Pinpoint the cell where the given text exists, returning its [x, y] midpoint coordinate. 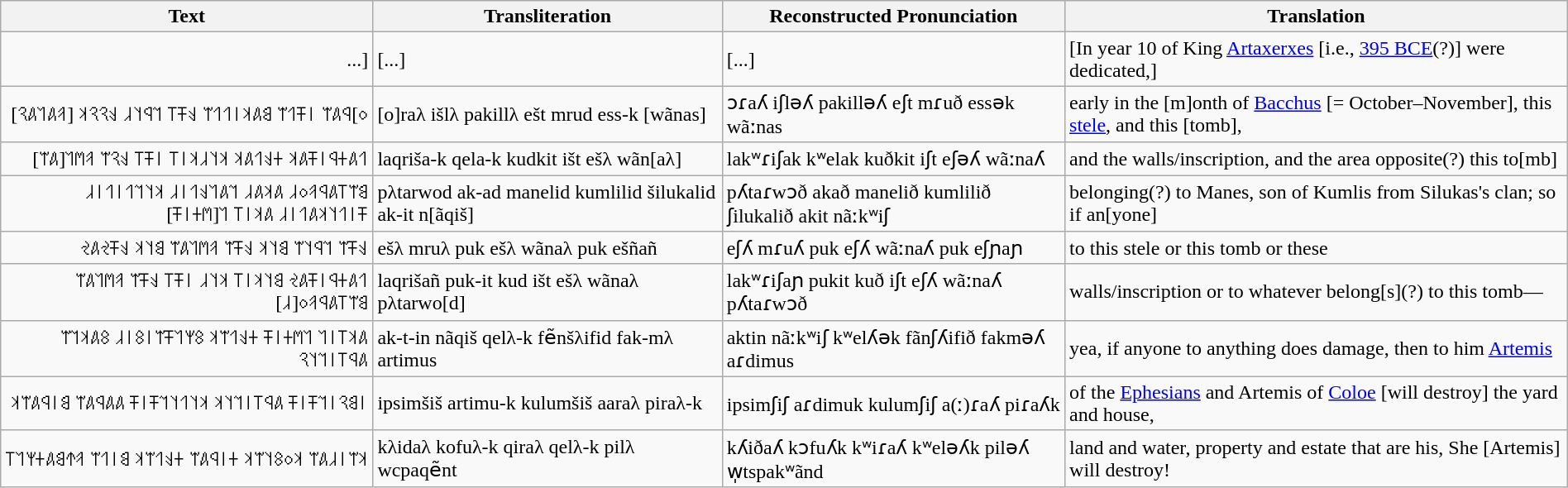
ak-t-in nãqiš qelλ-k fẽnšλifid fak-mλ artimus [547, 348]
𐤩𐤠𐤲𐤭𐤦𐤳𐤠𐤨 𐤲𐤤𐤩𐤠𐤨 𐤨𐤰𐤣𐤨𐤦𐤯 𐤦𐤳𐤯 𐤤𐤮𐤷 𐤥𐤵𐤫[𐤠𐤷] [187, 159]
Translation [1317, 17]
ɔɾaʎ iʃləʎ pakilləʎ eʃt mɾuð essək wãːnas [893, 114]
yea, if anyone to anything does damage, then to him Artemis [1317, 348]
ipsimšiš artimu-k kulumšiš aaraλ piraλ-k [547, 404]
𐤡𐤷𐤯𐤠𐤭𐤥𐤬𐤣 𐤠𐤨𐤠𐤣 𐤪𐤠𐤫𐤤𐤩𐤦𐤣 𐤨𐤰𐤪𐤩𐤦𐤩𐤦𐤣 𐤳𐤦𐤩𐤰𐤨𐤠𐤩𐤦𐤣 𐤠𐤨𐤦𐤯 𐤫[𐤵𐤲𐤦𐤳] [187, 203]
kʎiðaʎ kɔfuʎk kʷiɾaʎ kʷeləʎk piləʎ w̩tspakʷãnd [893, 458]
𐤩𐤠𐤲𐤭𐤦𐤳𐤠𐤸 𐤡𐤰𐤨𐤦𐤯 𐤨𐤰𐤣 𐤦𐤳𐤯 𐤤𐤳𐤷 𐤥𐤵𐤫𐤠𐤷 𐤡𐤷𐤯𐤠𐤭𐤥𐤬[𐤣] [187, 292]
Text [187, 17]
lakʷɾiʃak kʷelak kuðkit iʃt eʃəʎ wãːnaʎ [893, 159]
and the walls/inscription, and the area opposite(?) this to[mb] [1317, 159]
kλidaλ kofuλ-k qiraλ qelλ-k pilλ wcpaqẽnt [547, 458]
𐤨𐤷𐤦𐤣𐤠𐤷 𐤨𐤬𐤱𐤰𐤷𐤨 𐤲𐤦𐤭𐤠𐤷 𐤲𐤤𐤩𐤷𐤨 𐤡𐤦𐤩𐤷 𐤥𐤹𐤡𐤠𐤲𐤶𐤫𐤯 [187, 458]
pλtarwod ak-ad manelid kumlilid šilukalid ak-it n[ãqiš] [547, 203]
Reconstructed Pronunciation [893, 17]
to this stele or this tomb or these [1317, 248]
𐤬]𐤭𐤠𐤷 𐤦𐤳𐤩𐤷 𐤡𐤠𐤨𐤦𐤩𐤩𐤷 𐤤𐤳𐤯 𐤪𐤭𐤰𐤣 𐤤𐤮𐤮𐤨 [𐤥𐤠𐤫𐤠𐤮] [187, 114]
laqrišañ puk-it kud išt ešλ wãnaλ pλtarwo[d] [547, 292]
ipsimʃiʃ aɾdimuk kulumʃiʃ a(ː)ɾaʎ piɾaʎk [893, 404]
aktin nãːkʷiʃ kʷelʎək fãnʃʎifið fakməʎ aɾdimus [893, 348]
𐤠𐤨𐤯𐤦𐤫 𐤫𐤵𐤲𐤦𐤳 𐤲𐤤𐤩𐤷𐤨 𐤱𐤶𐤫𐤳𐤷𐤦𐤱𐤦𐤣 𐤱𐤠𐤨𐤪𐤷 𐤠𐤭𐤯𐤦𐤪𐤰𐤮 [187, 348]
early in the [m]onth of Bacchus [= October–November], this stele, and this [tomb], [1317, 114]
lakʷɾiʃaɲ pukit kuð iʃt eʃʎ wãːnaʎ pʎtaɾwɔð [893, 292]
𐤦𐤡𐤮𐤦𐤪𐤳𐤦𐤳 𐤠𐤭𐤯𐤦𐤪𐤰𐤨 𐤨𐤰𐤩𐤰𐤪𐤳𐤦𐤳 𐤠𐤠𐤭𐤠𐤷 𐤡𐤦𐤭𐤠𐤷𐤨 [187, 404]
pʎtaɾwɔð akað manelið kumlilið ʃilukalið akit nãːkʷiʃ [893, 203]
...] [187, 60]
𐤤𐤳𐤷 𐤪𐤭𐤰𐤷 𐤡𐤰𐤨 𐤤𐤳𐤷 𐤥𐤵𐤫𐤠𐤷 𐤡𐤰𐤨 𐤤𐤳𐤸𐤠𐤸 [187, 248]
laqriša-k qela-k kudkit išt ešλ wãn[aλ] [547, 159]
of the Ephesians and Artemis of Coloe [will destroy] the yard and house, [1317, 404]
eʃʎ mɾuʎ puk eʃʎ wãːnaʎ puk eʃɲaɲ [893, 248]
Transliteration [547, 17]
belonging(?) to Manes, son of Kumlis from Silukas's clan; so if an[yone] [1317, 203]
[o]raλ išlλ pakillλ ešt mrud ess-k [wãnas] [547, 114]
[In year 10 of King Artaxerxes [i.e., 395 BCE(?)] were dedicated,] [1317, 60]
walls/inscription or to whatever belong[s](?) to this tomb— [1317, 292]
ešλ mruλ puk ešλ wãnaλ puk ešñañ [547, 248]
land and water, property and estate that are his, She [Artemis] will destroy! [1317, 458]
